Detect which cell encompasses the target text, then output its [X, Y] center coordinate. 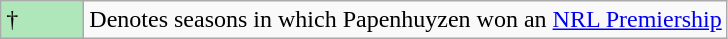
Denotes seasons in which Papenhuyzen won an NRL Premiership [406, 20]
† [42, 20]
